Determine the [x, y] coordinate at the center of the cell enclosing the given text.  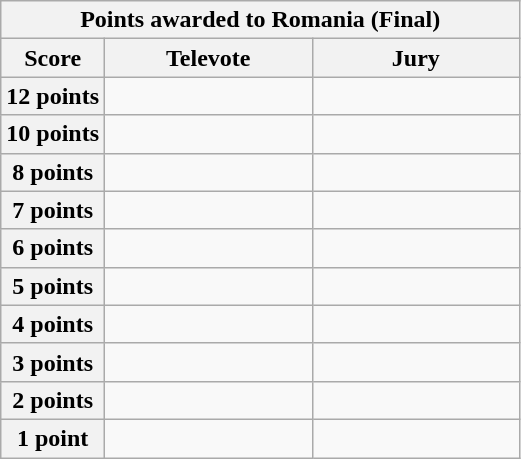
Televote [209, 58]
Points awarded to Romania (Final) [260, 20]
1 point [53, 438]
Score [53, 58]
10 points [53, 134]
12 points [53, 96]
Jury [416, 58]
8 points [53, 172]
5 points [53, 286]
2 points [53, 400]
3 points [53, 362]
4 points [53, 324]
6 points [53, 248]
7 points [53, 210]
